Pinpoint the cell where the given text exists, returning its [X, Y] midpoint coordinate. 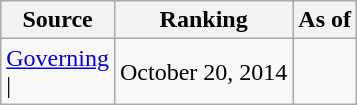
As of [325, 20]
Governing| [58, 72]
October 20, 2014 [203, 72]
Ranking [203, 20]
Source [58, 20]
